Find where the given text appears and provide that cell's center as [x, y] coordinate. 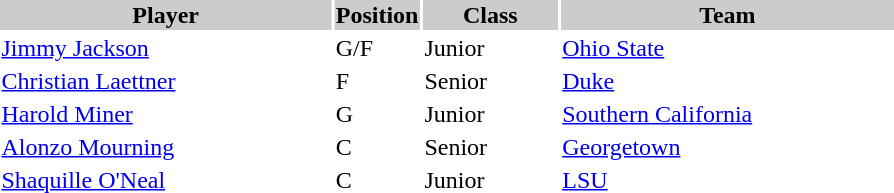
Harold Miner [166, 114]
C [377, 147]
Duke [728, 81]
Player [166, 15]
Georgetown [728, 147]
Jimmy Jackson [166, 48]
Ohio State [728, 48]
F [377, 81]
Southern California [728, 114]
G/F [377, 48]
Christian Laettner [166, 81]
Alonzo Mourning [166, 147]
Class [490, 15]
G [377, 114]
Team [728, 15]
Position [377, 15]
